Pinpoint the cell where the given text exists, returning its (X, Y) midpoint coordinate. 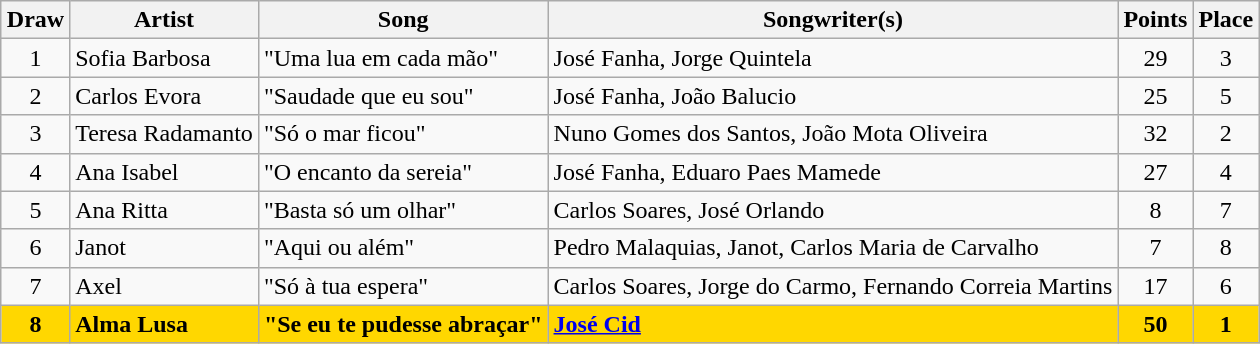
"Uma lua em cada mão" (403, 58)
Nuno Gomes dos Santos, João Mota Oliveira (833, 134)
Place (1226, 20)
17 (1156, 286)
Artist (164, 20)
Song (403, 20)
"O encanto da sereia" (403, 172)
"Basta só um olhar" (403, 210)
Axel (164, 286)
25 (1156, 96)
Points (1156, 20)
José Cid (833, 324)
Pedro Malaquias, Janot, Carlos Maria de Carvalho (833, 248)
Carlos Soares, José Orlando (833, 210)
Alma Lusa (164, 324)
"Só o mar ficou" (403, 134)
Carlos Soares, Jorge do Carmo, Fernando Correia Martins (833, 286)
50 (1156, 324)
José Fanha, Jorge Quintela (833, 58)
Ana Isabel (164, 172)
Sofia Barbosa (164, 58)
27 (1156, 172)
29 (1156, 58)
"Só à tua espera" (403, 286)
Janot (164, 248)
Ana Ritta (164, 210)
"Se eu te pudesse abraçar" (403, 324)
Teresa Radamanto (164, 134)
José Fanha, Eduaro Paes Mamede (833, 172)
"Saudade que eu sou" (403, 96)
Draw (35, 20)
Carlos Evora (164, 96)
32 (1156, 134)
José Fanha, João Balucio (833, 96)
"Aqui ou além" (403, 248)
Songwriter(s) (833, 20)
